Output the (x, y) coordinate of the center of the cell containing the given text.  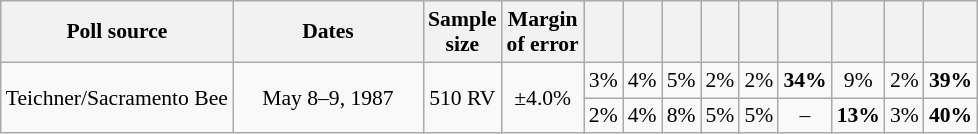
40% (950, 116)
Poll source (117, 32)
34% (804, 80)
Samplesize (462, 32)
– (804, 116)
8% (682, 116)
39% (950, 80)
9% (858, 80)
±4.0% (543, 98)
Teichner/Sacramento Bee (117, 98)
Dates (328, 32)
510 RV (462, 98)
13% (858, 116)
Marginof error (543, 32)
May 8–9, 1987 (328, 98)
